Return [X, Y] of the center of cell containing provided text 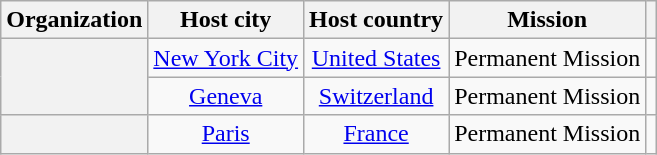
New York City [226, 58]
Host city [226, 20]
Paris [226, 134]
Switzerland [376, 96]
France [376, 134]
United States [376, 58]
Host country [376, 20]
Mission [548, 20]
Organization [74, 20]
Geneva [226, 96]
